Identify which cell holds the provided text, then report its [x, y] central coordinate. 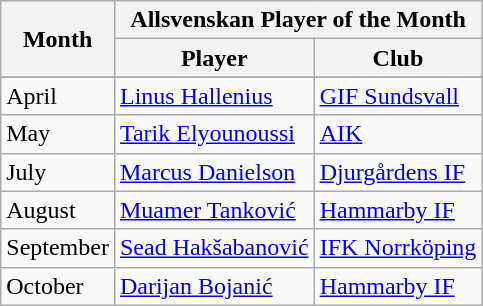
Allsvenskan Player of the Month [298, 20]
AIK [398, 134]
Sead Hakšabanović [214, 248]
July [58, 172]
April [58, 96]
Club [398, 58]
IFK Norrköping [398, 248]
Muamer Tanković [214, 210]
Month [58, 39]
Tarik Elyounoussi [214, 134]
Linus Hallenius [214, 96]
Djurgårdens IF [398, 172]
Darijan Bojanić [214, 286]
Marcus Danielson [214, 172]
May [58, 134]
September [58, 248]
October [58, 286]
GIF Sundsvall [398, 96]
August [58, 210]
Player [214, 58]
